Pinpoint the cell where the given text exists, returning its [X, Y] midpoint coordinate. 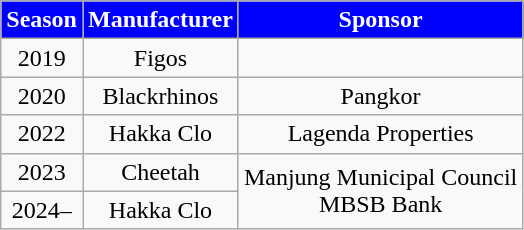
2024– [42, 210]
Manjung Municipal Council MBSB Bank [380, 191]
Figos [160, 58]
2020 [42, 96]
Sponsor [380, 20]
Blackrhinos [160, 96]
Pangkor [380, 96]
Manufacturer [160, 20]
2023 [42, 172]
Lagenda Properties [380, 134]
Cheetah [160, 172]
2019 [42, 58]
Season [42, 20]
2022 [42, 134]
